Return the (X, Y) coordinate for the center point of the cell that contains the specified text.  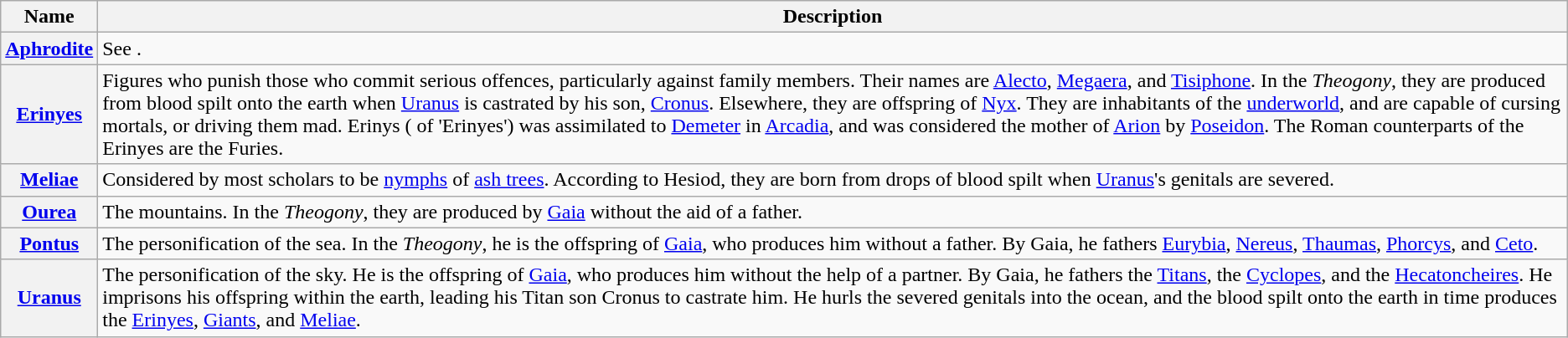
Erinyes (49, 114)
Name (49, 17)
Description (833, 17)
Uranus (49, 298)
Pontus (49, 243)
The mountains. In the Theogony, they are produced by Gaia without the aid of a father. (833, 212)
Aphrodite (49, 49)
Meliae (49, 180)
Ourea (49, 212)
See . (833, 49)
